Output the (X, Y) coordinate of the center of the cell containing the given text.  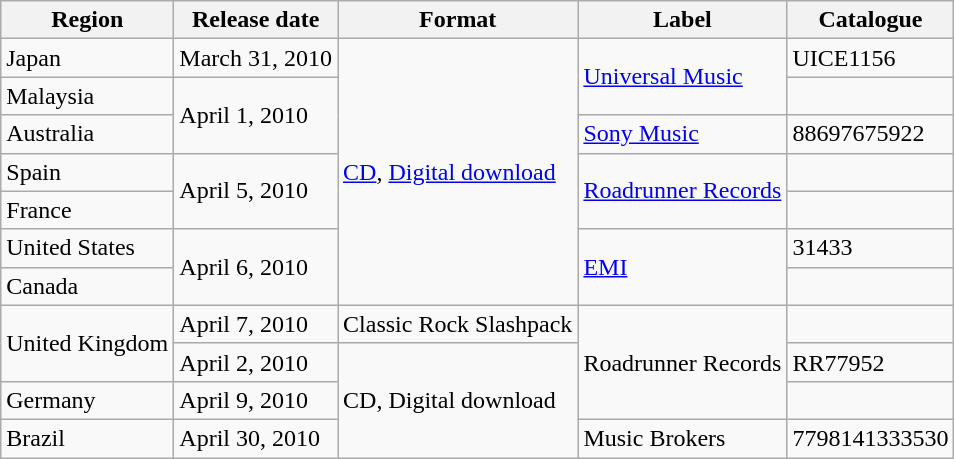
France (88, 210)
Canada (88, 286)
April 9, 2010 (256, 400)
Release date (256, 20)
Label (682, 20)
March 31, 2010 (256, 58)
April 7, 2010 (256, 324)
RR77952 (870, 362)
Universal Music (682, 77)
Spain (88, 172)
Australia (88, 134)
88697675922 (870, 134)
Malaysia (88, 96)
Classic Rock Slashpack (458, 324)
Format (458, 20)
7798141333530 (870, 438)
Brazil (88, 438)
Germany (88, 400)
UICE1156 (870, 58)
Sony Music (682, 134)
Japan (88, 58)
April 1, 2010 (256, 115)
April 6, 2010 (256, 267)
April 2, 2010 (256, 362)
Region (88, 20)
United States (88, 248)
EMI (682, 267)
31433 (870, 248)
Catalogue (870, 20)
April 5, 2010 (256, 191)
Music Brokers (682, 438)
United Kingdom (88, 343)
April 30, 2010 (256, 438)
